Return (X, Y) of the center of cell containing provided text 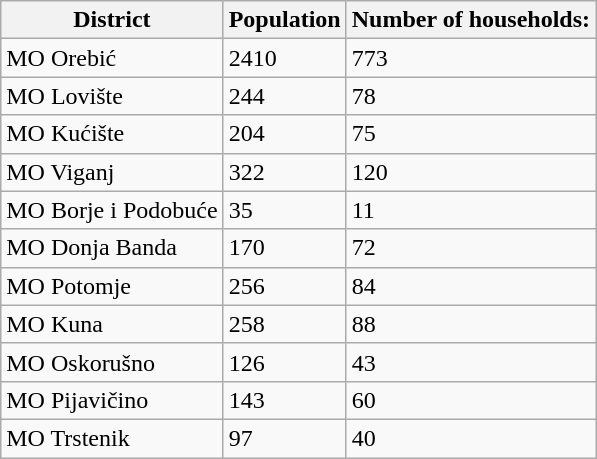
60 (470, 400)
43 (470, 362)
Number of households: (470, 20)
MO Pijavičino (112, 400)
322 (284, 172)
Population (284, 20)
120 (470, 172)
88 (470, 324)
MO Trstenik (112, 438)
MO Kuna (112, 324)
40 (470, 438)
MO Kućište (112, 134)
126 (284, 362)
MO Viganj (112, 172)
773 (470, 58)
75 (470, 134)
35 (284, 210)
84 (470, 286)
MO Orebić (112, 58)
MO Potomje (112, 286)
244 (284, 96)
2410 (284, 58)
97 (284, 438)
11 (470, 210)
MO Oskorušno (112, 362)
258 (284, 324)
MO Borje i Podobuće (112, 210)
204 (284, 134)
District (112, 20)
256 (284, 286)
MO Donja Banda (112, 248)
78 (470, 96)
72 (470, 248)
143 (284, 400)
170 (284, 248)
MO Lovište (112, 96)
